Detect which cell encompasses the target text, then output its (x, y) center coordinate. 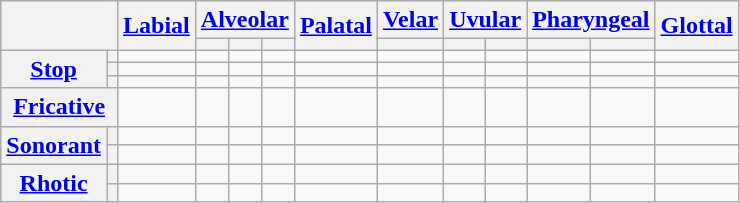
Palatal (336, 26)
Labial (157, 26)
Stop (54, 69)
Rhotic (54, 183)
Velar (410, 20)
Pharyngeal (591, 20)
Glottal (696, 26)
Sonorant (54, 145)
Alveolar (244, 20)
Uvular (486, 20)
Fricative (60, 107)
